From the cell containing the given text, extract its center point as [X, Y] coordinate. 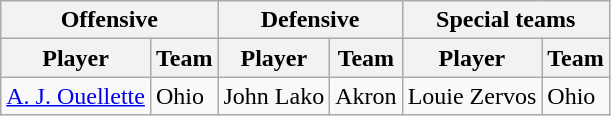
Special teams [506, 20]
Akron [366, 96]
John Lako [274, 96]
Offensive [110, 20]
A. J. Ouellette [76, 96]
Defensive [310, 20]
Louie Zervos [472, 96]
